Determine the (x, y) coordinate at the center of the cell enclosing the given text.  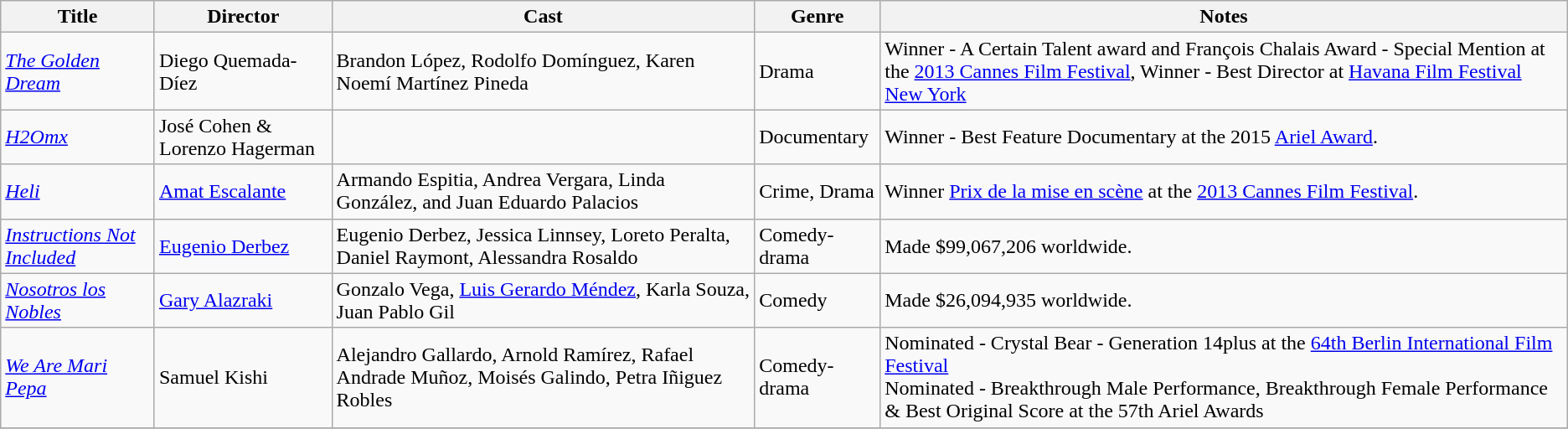
Nosotros los Nobles (78, 300)
Made $26,094,935 worldwide. (1225, 300)
Winner - Best Feature Documentary at the 2015 Ariel Award. (1225, 137)
Title (78, 17)
Genre (818, 17)
Crime, Drama (818, 191)
Amat Escalante (243, 191)
Heli (78, 191)
Armando Espitia, Andrea Vergara, Linda González, and Juan Eduardo Palacios (543, 191)
Drama (818, 71)
The Golden Dream (78, 71)
H2Omx (78, 137)
Instructions Not Included (78, 246)
Documentary (818, 137)
Gary Alazraki (243, 300)
Alejandro Gallardo, Arnold Ramírez, Rafael Andrade Muñoz, Moisés Galindo, Petra Iñiguez Robles (543, 377)
Diego Quemada-Díez (243, 71)
José Cohen & Lorenzo Hagerman (243, 137)
Winner Prix de la mise en scène at the 2013 Cannes Film Festival. (1225, 191)
Eugenio Derbez, Jessica Linnsey, Loreto Peralta, Daniel Raymont, Alessandra Rosaldo (543, 246)
Comedy (818, 300)
Gonzalo Vega, Luis Gerardo Méndez, Karla Souza, Juan Pablo Gil (543, 300)
Made $99,067,206 worldwide. (1225, 246)
Director (243, 17)
We Are Mari Pepa (78, 377)
Notes (1225, 17)
Samuel Kishi (243, 377)
Eugenio Derbez (243, 246)
Cast (543, 17)
Brandon López, Rodolfo Domínguez, Karen Noemí Martínez Pineda (543, 71)
